From the cell containing the given text, extract its center point as (X, Y) coordinate. 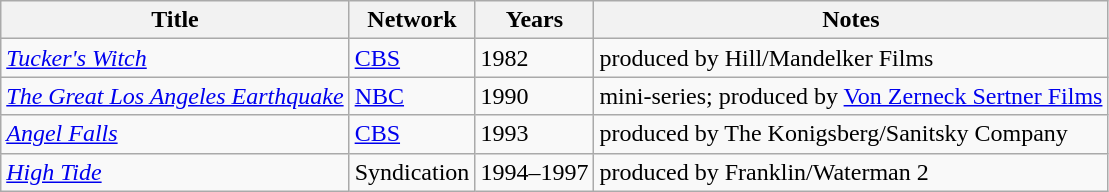
The Great Los Angeles Earthquake (175, 96)
Title (175, 20)
Network (412, 20)
produced by Franklin/Waterman 2 (851, 172)
produced by The Konigsberg/Sanitsky Company (851, 134)
produced by Hill/Mandelker Films (851, 58)
1990 (534, 96)
1982 (534, 58)
Tucker's Witch (175, 58)
NBC (412, 96)
High Tide (175, 172)
Notes (851, 20)
Angel Falls (175, 134)
1994–1997 (534, 172)
Syndication (412, 172)
Years (534, 20)
1993 (534, 134)
mini-series; produced by Von Zerneck Sertner Films (851, 96)
